Locate the cell with the specified text and output its [X, Y] center coordinate. 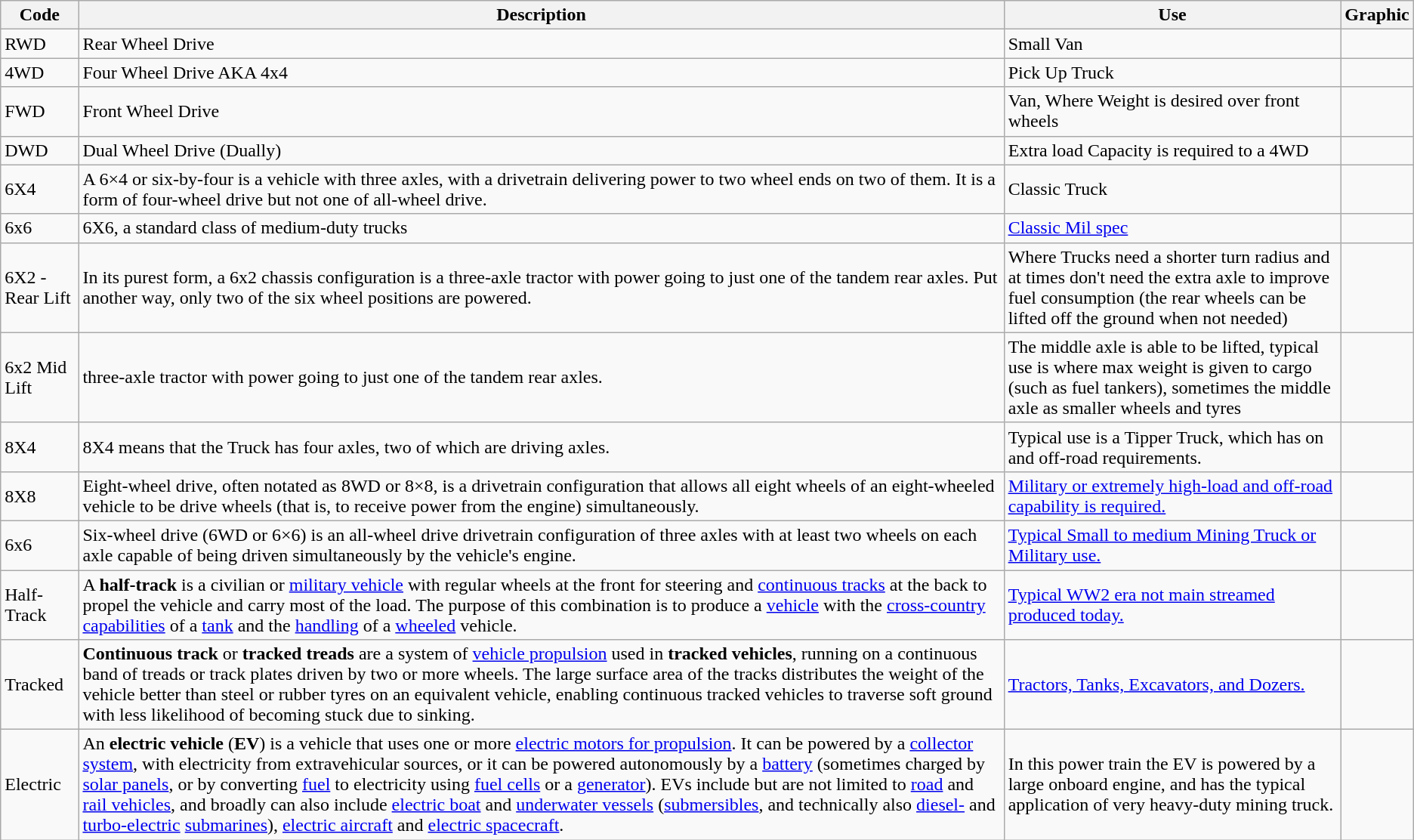
Typical WW2 era not main streamed produced today. [1172, 604]
Dual Wheel Drive (Dually) [541, 150]
Military or extremely high-load and off-road capability is required. [1172, 496]
4WD [39, 73]
Graphic [1377, 15]
In this power train the EV is powered by a large onboard engine, and has the typical application of very heavy-duty mining truck. [1172, 785]
Four Wheel Drive AKA 4x4 [541, 73]
6x2 Mid Lift [39, 378]
6X4 [39, 189]
Van, Where Weight is desired over front wheels [1172, 112]
8X4 [39, 447]
Pick Up Truck [1172, 73]
Half-Track [39, 604]
RWD [39, 44]
Front Wheel Drive [541, 112]
Tractors, Tanks, Excavators, and Dozers. [1172, 684]
DWD [39, 150]
Code [39, 15]
8X8 [39, 496]
Tracked [39, 684]
Classic Mil spec [1172, 228]
FWD [39, 112]
Use [1172, 15]
Small Van [1172, 44]
Extra load Capacity is required to a 4WD [1172, 150]
three-axle tractor with power going to just one of the tandem rear axles. [541, 378]
6X6, a standard class of medium-duty trucks [541, 228]
Classic Truck [1172, 189]
6X2 - Rear Lift [39, 287]
Rear Wheel Drive [541, 44]
8X4 means that the Truck has four axles, two of which are driving axles. [541, 447]
Description [541, 15]
Electric [39, 785]
Typical Small to medium Mining Truck or Military use. [1172, 545]
Typical use is a Tipper Truck, which has on and off-road requirements. [1172, 447]
